From the cell containing the given text, extract its center point as [X, Y] coordinate. 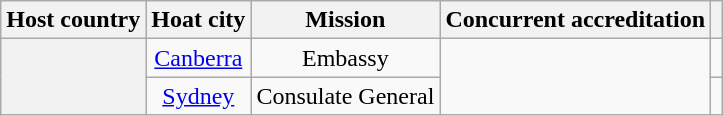
Embassy [346, 58]
Concurrent accreditation [576, 20]
Mission [346, 20]
Sydney [198, 96]
Consulate General [346, 96]
Host country [74, 20]
Canberra [198, 58]
Hoat city [198, 20]
